Provide the [X, Y] coordinate of the cell's center where the given text is located.  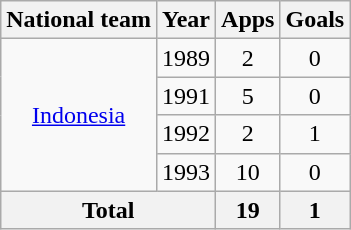
5 [248, 96]
19 [248, 210]
10 [248, 172]
1993 [186, 172]
Apps [248, 20]
1989 [186, 58]
1991 [186, 96]
National team [79, 20]
Indonesia [79, 115]
Year [186, 20]
Total [108, 210]
1992 [186, 134]
Goals [315, 20]
